Locate the cell with the specified text and output its (x, y) center coordinate. 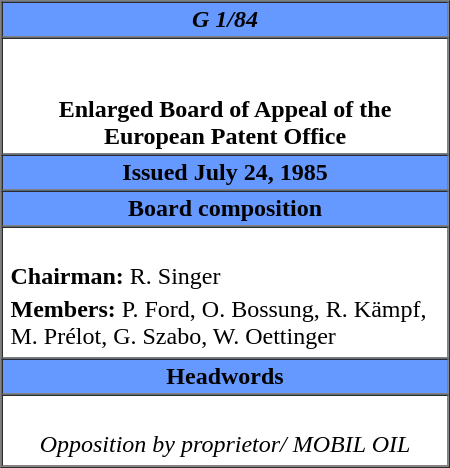
Chairman: R. Singer (225, 276)
Headwords (226, 376)
Issued July 24, 1985 (226, 172)
Enlarged Board of Appeal of the European Patent Office (226, 96)
G 1/84 (226, 20)
Members: P. Ford, O. Bossung, R. Kämpf, M. Prélot, G. Szabo, W. Oettinger (225, 322)
Chairman: R. Singer Members: P. Ford, O. Bossung, R. Kämpf, M. Prélot, G. Szabo, W. Oettinger (226, 292)
Board composition (226, 208)
